Return the [x, y] coordinate for the center point of the cell that contains the specified text.  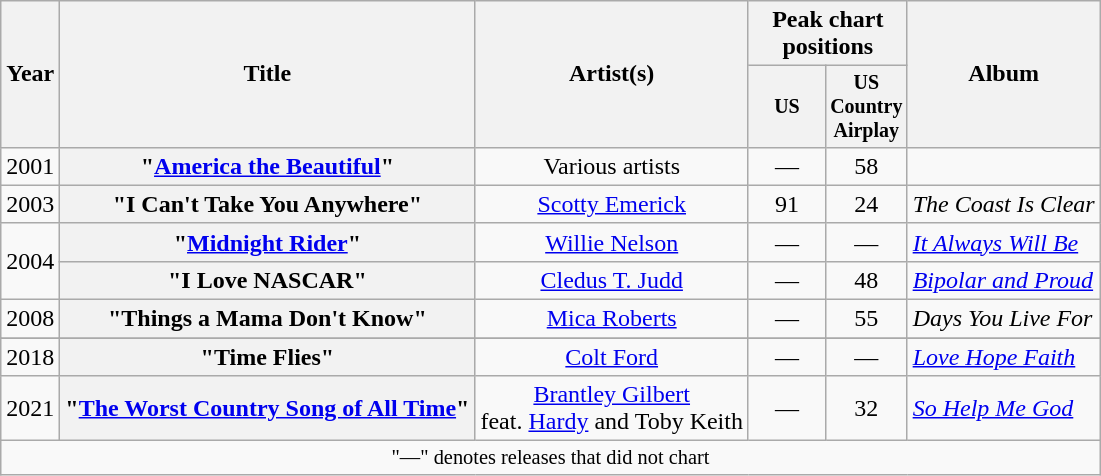
2018 [30, 357]
2008 [30, 319]
"I Love NASCAR" [268, 280]
"America the Beautiful" [268, 166]
Brantley Gilbertfeat. Hardy and Toby Keith [612, 408]
58 [866, 166]
It Always Will Be [1004, 242]
32 [866, 408]
24 [866, 204]
2021 [30, 408]
2003 [30, 204]
Cledus T. Judd [612, 280]
"Time Flies" [268, 357]
Album [1004, 74]
Peak chartpositions [828, 34]
"Things a Mama Don't Know" [268, 319]
Colt Ford [612, 357]
Mica Roberts [612, 319]
Title [268, 74]
"Midnight Rider" [268, 242]
Bipolar and Proud [1004, 280]
2004 [30, 261]
"I Can't Take You Anywhere" [268, 204]
"The Worst Country Song of All Time" [268, 408]
2001 [30, 166]
48 [866, 280]
55 [866, 319]
Year [30, 74]
US [786, 106]
The Coast Is Clear [1004, 204]
So Help Me God [1004, 408]
Willie Nelson [612, 242]
Artist(s) [612, 74]
Love Hope Faith [1004, 357]
91 [786, 204]
Various artists [612, 166]
Days You Live For [1004, 319]
US Country Airplay [866, 106]
"—" denotes releases that did not chart [550, 458]
Scotty Emerick [612, 204]
